For the text-containing cell, return its midpoint in [X, Y] coordinate format. 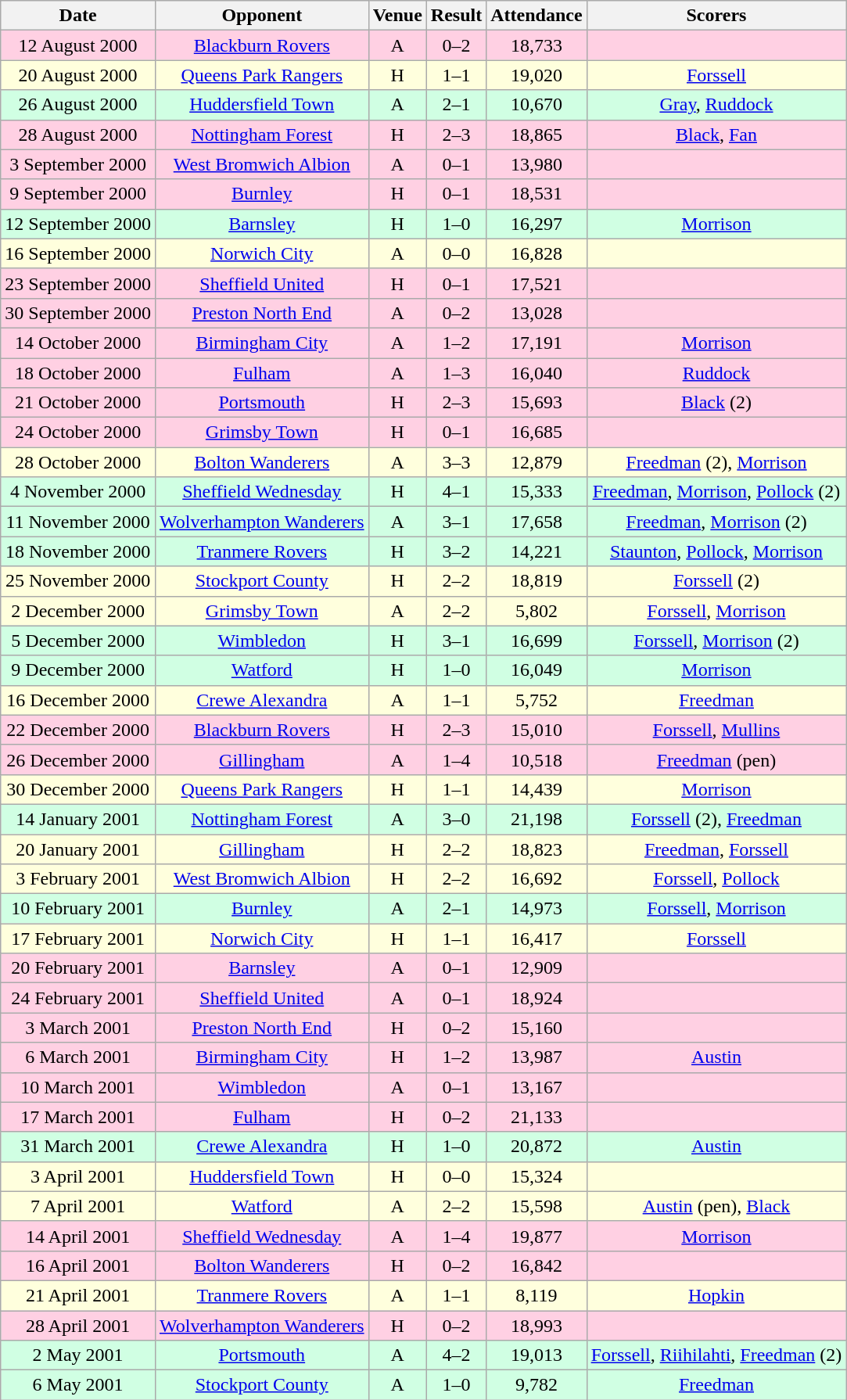
Opponent [261, 16]
12,879 [537, 462]
3 March 2001 [78, 1028]
17,521 [537, 283]
23 September 2000 [78, 283]
16,049 [537, 670]
13,167 [537, 1087]
20 January 2001 [78, 849]
Ruddock [716, 373]
6 March 2001 [78, 1057]
20 August 2000 [78, 75]
17 February 2001 [78, 939]
15,333 [537, 492]
Scorers [716, 16]
12,909 [537, 968]
1–3 [456, 373]
Forssell (2), Freedman [716, 819]
15,160 [537, 1028]
18,819 [537, 581]
9 December 2000 [78, 670]
13,028 [537, 313]
15,693 [537, 403]
Date [78, 16]
25 November 2000 [78, 581]
3–2 [456, 551]
14 January 2001 [78, 819]
24 February 2001 [78, 998]
16,685 [537, 433]
3 April 2001 [78, 1176]
28 August 2000 [78, 135]
12 September 2000 [78, 224]
2 May 2001 [78, 1355]
Freedman, Morrison, Pollock (2) [716, 492]
10 March 2001 [78, 1087]
8,119 [537, 1295]
Austin (pen), Black [716, 1206]
5 December 2000 [78, 641]
30 December 2000 [78, 789]
16,842 [537, 1265]
17,191 [537, 343]
7 April 2001 [78, 1206]
Forssell, Riihilahti, Freedman (2) [716, 1355]
31 March 2001 [78, 1147]
16,297 [537, 224]
15,324 [537, 1176]
Freedman (pen) [716, 759]
Staunton, Pollock, Morrison [716, 551]
2 December 2000 [78, 611]
13,980 [537, 164]
16,699 [537, 641]
14,439 [537, 789]
18,865 [537, 135]
Gray, Ruddock [716, 105]
16 April 2001 [78, 1265]
16,828 [537, 253]
20,872 [537, 1147]
18 November 2000 [78, 551]
Attendance [537, 16]
12 August 2000 [78, 45]
21 April 2001 [78, 1295]
Freedman (2), Morrison [716, 462]
Black (2) [716, 403]
Freedman, Morrison (2) [716, 522]
18,531 [537, 194]
17 March 2001 [78, 1117]
16 September 2000 [78, 253]
26 August 2000 [78, 105]
10,670 [537, 105]
13,987 [537, 1057]
16 December 2000 [78, 700]
Result [456, 16]
4–1 [456, 492]
28 April 2001 [78, 1326]
24 October 2000 [78, 433]
3 February 2001 [78, 879]
22 December 2000 [78, 730]
14 April 2001 [78, 1236]
5,752 [537, 700]
15,598 [537, 1206]
Forssell, Morrison (2) [716, 641]
9 September 2000 [78, 194]
4 November 2000 [78, 492]
Forssell (2) [716, 581]
18,733 [537, 45]
6 May 2001 [78, 1385]
17,658 [537, 522]
21,198 [537, 819]
14,221 [537, 551]
Black, Fan [716, 135]
14,973 [537, 909]
16,692 [537, 879]
18,823 [537, 849]
18,924 [537, 998]
19,020 [537, 75]
9,782 [537, 1385]
3–0 [456, 819]
11 November 2000 [78, 522]
10 February 2001 [78, 909]
10,518 [537, 759]
16,040 [537, 373]
21 October 2000 [78, 403]
18,993 [537, 1326]
28 October 2000 [78, 462]
Venue [397, 16]
Forssell, Mullins [716, 730]
3–3 [456, 462]
21,133 [537, 1117]
26 December 2000 [78, 759]
Forssell, Pollock [716, 879]
14 October 2000 [78, 343]
Freedman, Forssell [716, 849]
30 September 2000 [78, 313]
4–2 [456, 1355]
20 February 2001 [78, 968]
Hopkin [716, 1295]
19,877 [537, 1236]
18 October 2000 [78, 373]
5,802 [537, 611]
16,417 [537, 939]
3 September 2000 [78, 164]
15,010 [537, 730]
19,013 [537, 1355]
